Provide the (x, y) coordinate of the cell's center where the given text is located.  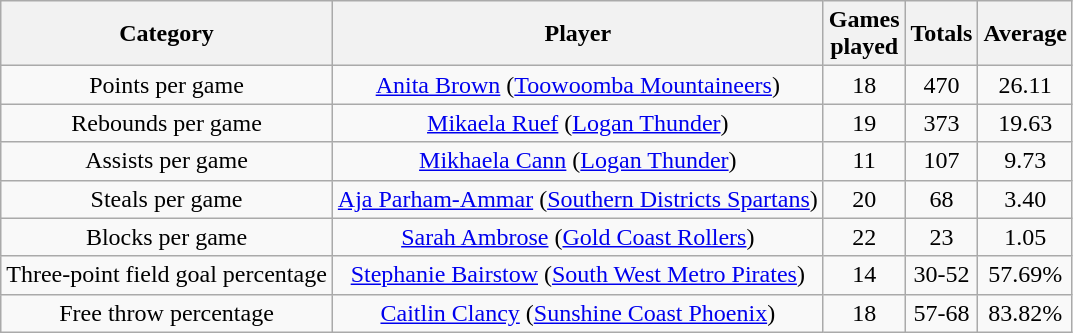
Gamesplayed (864, 34)
373 (942, 123)
Steals per game (167, 199)
Mikaela Ruef (Logan Thunder) (578, 123)
19 (864, 123)
68 (942, 199)
14 (864, 275)
22 (864, 237)
Mikhaela Cann (Logan Thunder) (578, 161)
57-68 (942, 313)
23 (942, 237)
83.82% (1026, 313)
19.63 (1026, 123)
Rebounds per game (167, 123)
Caitlin Clancy (Sunshine Coast Phoenix) (578, 313)
Points per game (167, 85)
Aja Parham-Ammar (Southern Districts Spartans) (578, 199)
470 (942, 85)
Average (1026, 34)
Category (167, 34)
1.05 (1026, 237)
57.69% (1026, 275)
3.40 (1026, 199)
107 (942, 161)
Totals (942, 34)
Assists per game (167, 161)
9.73 (1026, 161)
30-52 (942, 275)
Sarah Ambrose (Gold Coast Rollers) (578, 237)
Three-point field goal percentage (167, 275)
Stephanie Bairstow (South West Metro Pirates) (578, 275)
Player (578, 34)
Free throw percentage (167, 313)
Anita Brown (Toowoomba Mountaineers) (578, 85)
26.11 (1026, 85)
20 (864, 199)
11 (864, 161)
Blocks per game (167, 237)
